Capture the cell that displays the provided text and extract its [X, Y] central coordinate. 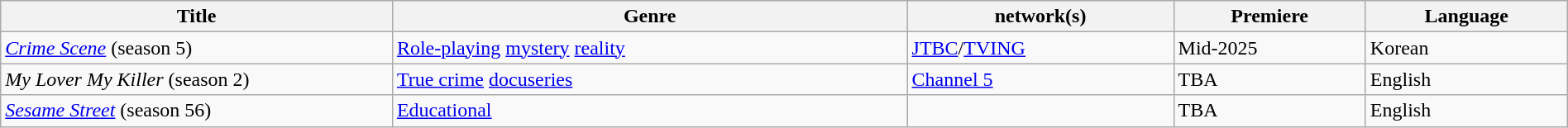
Title [197, 17]
Educational [650, 111]
Language [1466, 17]
True crime docuseries [650, 79]
My Lover My Killer (season 2) [197, 79]
Korean [1466, 48]
Mid-2025 [1269, 48]
network(s) [1040, 17]
Crime Scene (season 5) [197, 48]
Channel 5 [1040, 79]
Genre [650, 17]
JTBC/TVING [1040, 48]
Sesame Street (season 56) [197, 111]
Premiere [1269, 17]
Role-playing mystery reality [650, 48]
